Extract the [X, Y] coordinate from the center of the cell holding the provided text.  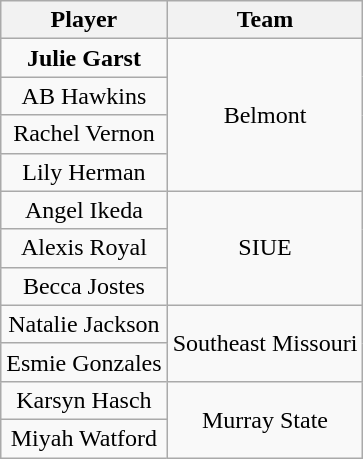
Alexis Royal [84, 248]
Julie Garst [84, 58]
Southeast Missouri [265, 343]
Murray State [265, 419]
Team [265, 20]
Angel Ikeda [84, 210]
SIUE [265, 248]
Natalie Jackson [84, 324]
Miyah Watford [84, 438]
Player [84, 20]
Becca Jostes [84, 286]
Esmie Gonzales [84, 362]
Karsyn Hasch [84, 400]
Belmont [265, 115]
AB Hawkins [84, 96]
Rachel Vernon [84, 134]
Lily Herman [84, 172]
